Determine the [X, Y] coordinate at the center of the cell enclosing the given text.  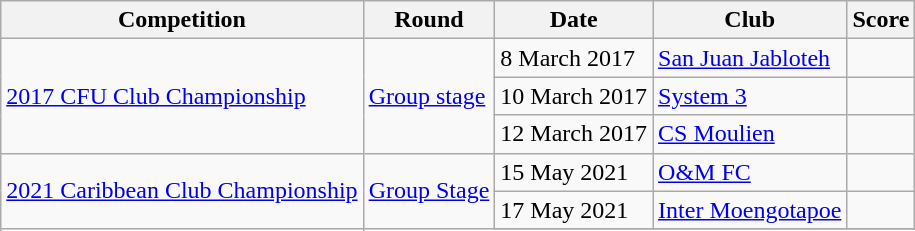
2017 CFU Club Championship [182, 96]
San Juan Jabloteh [750, 58]
Score [881, 20]
System 3 [750, 96]
Club [750, 20]
Date [574, 20]
CS Moulien [750, 134]
Group stage [429, 96]
Round [429, 20]
Inter Moengotapoe [750, 210]
17 May 2021 [574, 210]
2021 Caribbean Club Championship [182, 191]
O&M FC [750, 172]
15 May 2021 [574, 172]
8 March 2017 [574, 58]
12 March 2017 [574, 134]
10 March 2017 [574, 96]
Competition [182, 20]
Group Stage [429, 191]
